Provide the [X, Y] coordinate of the cell's center where the given text is located.  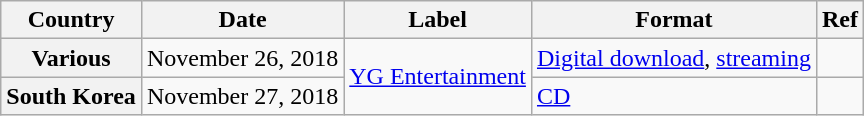
YG Entertainment [438, 77]
Country [72, 20]
Various [72, 58]
Format [674, 20]
CD [674, 96]
Digital download, streaming [674, 58]
Ref [840, 20]
South Korea [72, 96]
November 26, 2018 [242, 58]
Date [242, 20]
November 27, 2018 [242, 96]
Label [438, 20]
